Find where the given text appears and provide that cell's center as [X, Y] coordinate. 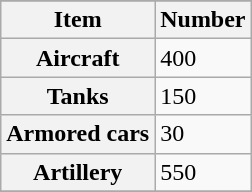
Artillery [78, 172]
150 [203, 96]
Aircraft [78, 58]
Armored cars [78, 134]
30 [203, 134]
Number [203, 20]
Item [78, 20]
Tanks [78, 96]
400 [203, 58]
550 [203, 172]
